Find where the given text appears and provide that cell's center as [X, Y] coordinate. 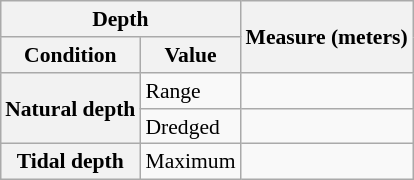
Measure (meters) [327, 36]
Depth [120, 19]
Value [190, 55]
Maximum [190, 162]
Tidal depth [70, 162]
Condition [70, 55]
Range [190, 91]
Natural depth [70, 108]
Dredged [190, 126]
